Locate the cell with the specified text and output its (x, y) center coordinate. 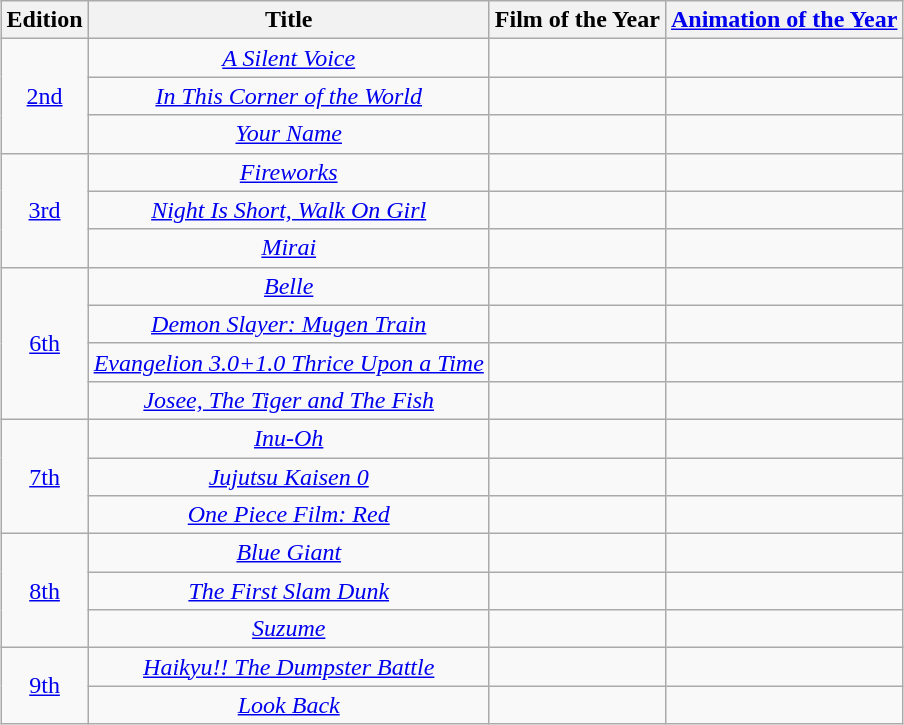
2nd (44, 96)
In This Corner of the World (288, 96)
Blue Giant (288, 553)
Demon Slayer: Mugen Train (288, 324)
Animation of the Year (784, 20)
7th (44, 476)
A Silent Voice (288, 58)
Belle (288, 286)
Evangelion 3.0+1.0 Thrice Upon a Time (288, 362)
Title (288, 20)
Inu-Oh (288, 438)
9th (44, 686)
One Piece Film: Red (288, 515)
Look Back (288, 705)
Edition (44, 20)
The First Slam Dunk (288, 591)
Mirai (288, 248)
Fireworks (288, 172)
Suzume (288, 629)
Jujutsu Kaisen 0 (288, 477)
Josee, The Tiger and The Fish (288, 400)
3rd (44, 210)
Your Name (288, 134)
Night Is Short, Walk On Girl (288, 210)
6th (44, 343)
Haikyu!! The Dumpster Battle (288, 667)
8th (44, 591)
Film of the Year (577, 20)
